Return [x, y] of the center of cell containing provided text 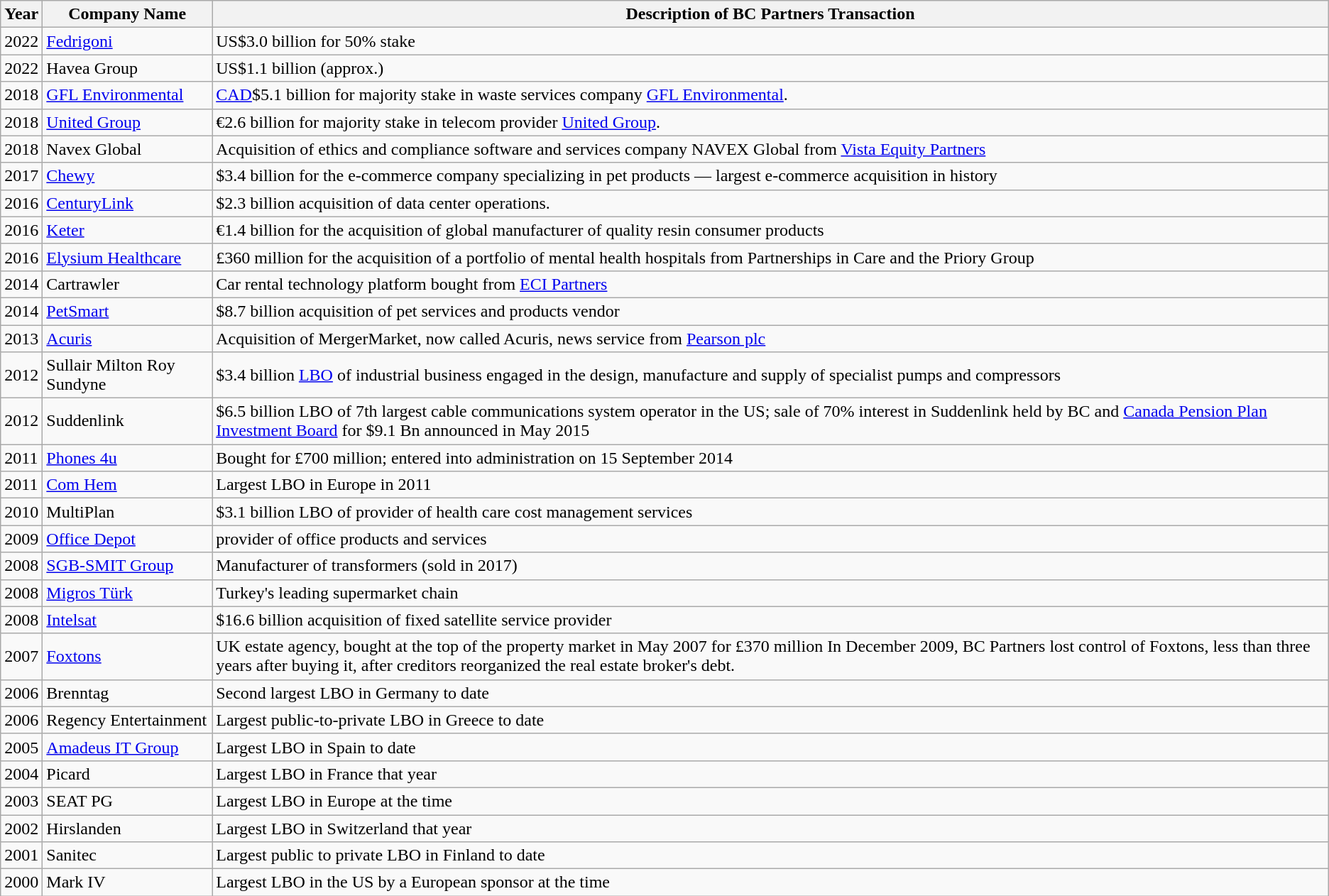
Foxtons [128, 656]
Brenntag [128, 693]
$3.4 billion for the e-commerce company specializing in pet products — largest e-commerce acquisition in history [771, 176]
2002 [21, 829]
MultiPlan [128, 512]
PetSmart [128, 311]
Car rental technology platform bought from ECI Partners [771, 284]
US$3.0 billion for 50% stake [771, 41]
2017 [21, 176]
CAD$5.1 billion for majority stake in waste services company GFL Environmental. [771, 95]
€1.4 billion for the acquisition of global manufacturer of quality resin consumer products [771, 230]
Phones 4u [128, 458]
2001 [21, 856]
SEAT PG [128, 801]
Amadeus IT Group [128, 747]
provider of office products and services [771, 539]
Office Depot [128, 539]
Cartrawler [128, 284]
2013 [21, 339]
Largest LBO in France that year [771, 774]
Mark IV [128, 883]
Second largest LBO in Germany to date [771, 693]
Intelsat [128, 620]
Regency Entertainment [128, 720]
$8.7 billion acquisition of pet services and products vendor [771, 311]
Largest LBO in the US by a European sponsor at the time [771, 883]
Largest LBO in Spain to date [771, 747]
Havea Group [128, 68]
Company Name [128, 14]
2007 [21, 656]
Manufacturer of transformers (sold in 2017) [771, 566]
Sanitec [128, 856]
Elysium Healthcare [128, 257]
Navex Global [128, 149]
Com Hem [128, 485]
2009 [21, 539]
US$1.1 billion (approx.) [771, 68]
Sullair Milton Roy Sundyne [128, 375]
$2.3 billion acquisition of data center operations. [771, 203]
Description of BC Partners Transaction [771, 14]
2000 [21, 883]
Largest public to private LBO in Finland to date [771, 856]
£360 million for the acquisition of a portfolio of mental health hospitals from Partnerships in Care and the Priory Group [771, 257]
United Group [128, 122]
Bought for £700 million; entered into administration on 15 September 2014 [771, 458]
$3.4 billion LBO of industrial business engaged in the design, manufacture and supply of specialist pumps and compressors [771, 375]
€2.6 billion for majority stake in telecom provider United Group. [771, 122]
CenturyLink [128, 203]
Year [21, 14]
Acuris [128, 339]
2005 [21, 747]
Largest public-to-private LBO in Greece to date [771, 720]
Migros Türk [128, 593]
2010 [21, 512]
2003 [21, 801]
$16.6 billion acquisition of fixed satellite service provider [771, 620]
Largest LBO in Europe in 2011 [771, 485]
GFL Environmental [128, 95]
$3.1 billion LBO of provider of health care cost management services [771, 512]
2004 [21, 774]
Acquisition of MergerMarket, now called Acuris, news service from Pearson plc [771, 339]
Largest LBO in Europe at the time [771, 801]
Largest LBO in Switzerland that year [771, 829]
Keter [128, 230]
Turkey's leading supermarket chain [771, 593]
Suddenlink [128, 422]
Chewy [128, 176]
SGB-SMIT Group [128, 566]
Fedrigoni [128, 41]
Acquisition of ethics and compliance software and services company NAVEX Global from Vista Equity Partners [771, 149]
Hirslanden [128, 829]
Picard [128, 774]
